Extract the [x, y] coordinate from the center of the cell holding the provided text.  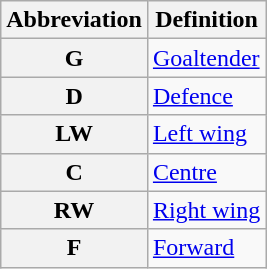
Definition [206, 20]
F [74, 248]
Forward [206, 248]
Goaltender [206, 58]
Abbreviation [74, 20]
LW [74, 134]
C [74, 172]
RW [74, 210]
Defence [206, 96]
D [74, 96]
G [74, 58]
Centre [206, 172]
Left wing [206, 134]
Right wing [206, 210]
